Identify which cell holds the provided text, then report its (X, Y) central coordinate. 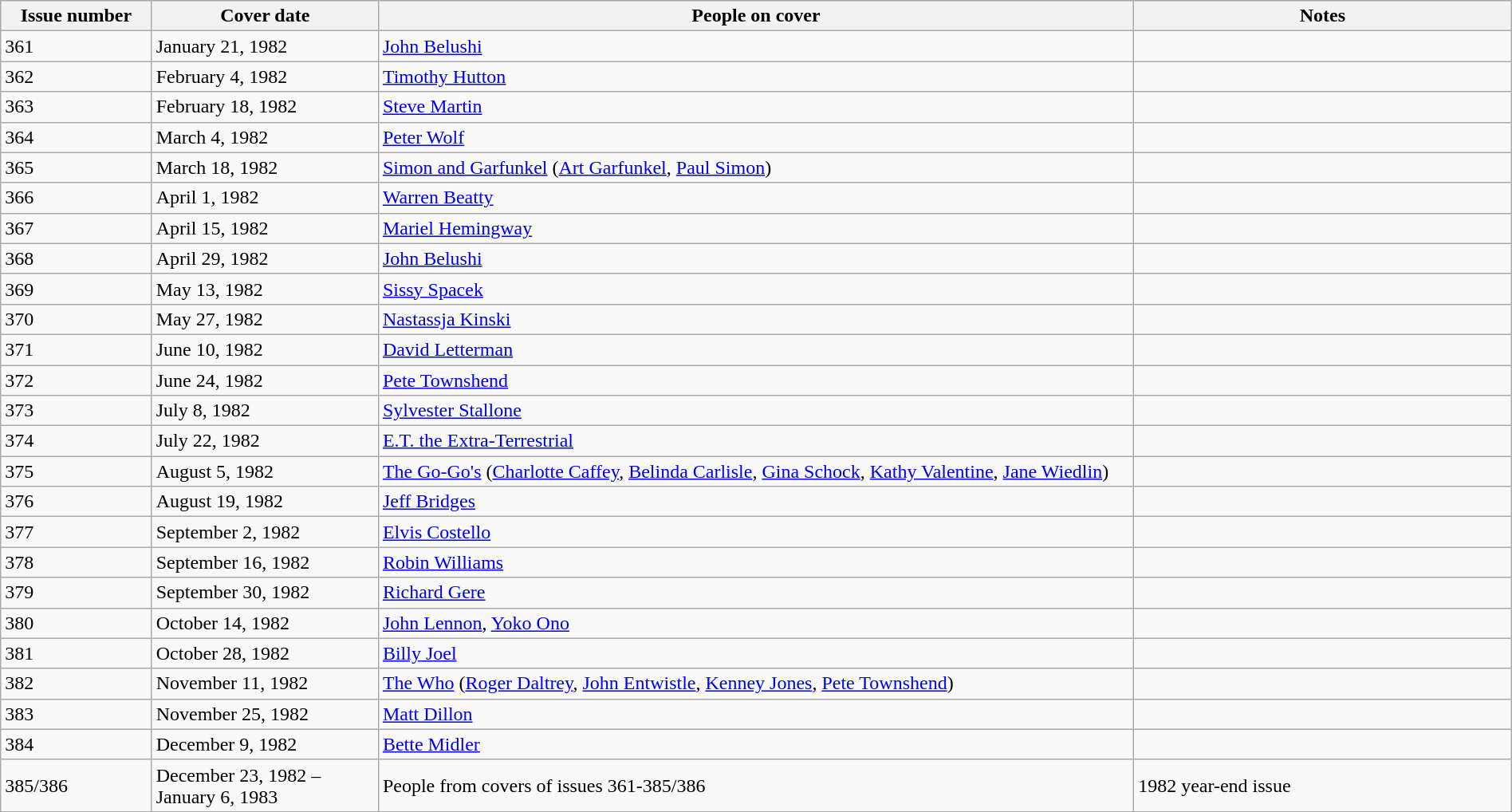
Pete Townshend (756, 380)
April 15, 1982 (265, 228)
December 9, 1982 (265, 744)
Notes (1323, 16)
384 (77, 744)
February 4, 1982 (265, 77)
May 27, 1982 (265, 319)
Issue number (77, 16)
January 21, 1982 (265, 46)
John Lennon, Yoko Ono (756, 623)
March 18, 1982 (265, 168)
December 23, 1982 – January 6, 1983 (265, 785)
April 1, 1982 (265, 198)
E.T. the Extra-Terrestrial (756, 441)
October 14, 1982 (265, 623)
373 (77, 411)
September 30, 1982 (265, 593)
Nastassja Kinski (756, 319)
People on cover (756, 16)
Peter Wolf (756, 137)
378 (77, 562)
376 (77, 502)
362 (77, 77)
Elvis Costello (756, 532)
August 19, 1982 (265, 502)
October 28, 1982 (265, 653)
September 2, 1982 (265, 532)
372 (77, 380)
375 (77, 471)
September 16, 1982 (265, 562)
David Letterman (756, 349)
374 (77, 441)
381 (77, 653)
Matt Dillon (756, 714)
The Go-Go's (Charlotte Caffey, Belinda Carlisle, Gina Schock, Kathy Valentine, Jane Wiedlin) (756, 471)
1982 year-end issue (1323, 785)
Mariel Hemingway (756, 228)
August 5, 1982 (265, 471)
Richard Gere (756, 593)
Steve Martin (756, 107)
June 24, 1982 (265, 380)
People from covers of issues 361-385/386 (756, 785)
385/386 (77, 785)
382 (77, 684)
364 (77, 137)
November 25, 1982 (265, 714)
370 (77, 319)
367 (77, 228)
Sissy Spacek (756, 289)
371 (77, 349)
Cover date (265, 16)
March 4, 1982 (265, 137)
363 (77, 107)
Robin Williams (756, 562)
February 18, 1982 (265, 107)
April 29, 1982 (265, 258)
Warren Beatty (756, 198)
November 11, 1982 (265, 684)
Jeff Bridges (756, 502)
July 8, 1982 (265, 411)
365 (77, 168)
Billy Joel (756, 653)
377 (77, 532)
383 (77, 714)
368 (77, 258)
June 10, 1982 (265, 349)
The Who (Roger Daltrey, John Entwistle, Kenney Jones, Pete Townshend) (756, 684)
361 (77, 46)
July 22, 1982 (265, 441)
May 13, 1982 (265, 289)
366 (77, 198)
Simon and Garfunkel (Art Garfunkel, Paul Simon) (756, 168)
380 (77, 623)
Bette Midler (756, 744)
Sylvester Stallone (756, 411)
Timothy Hutton (756, 77)
369 (77, 289)
379 (77, 593)
